Detect which cell encompasses the target text, then output its [x, y] center coordinate. 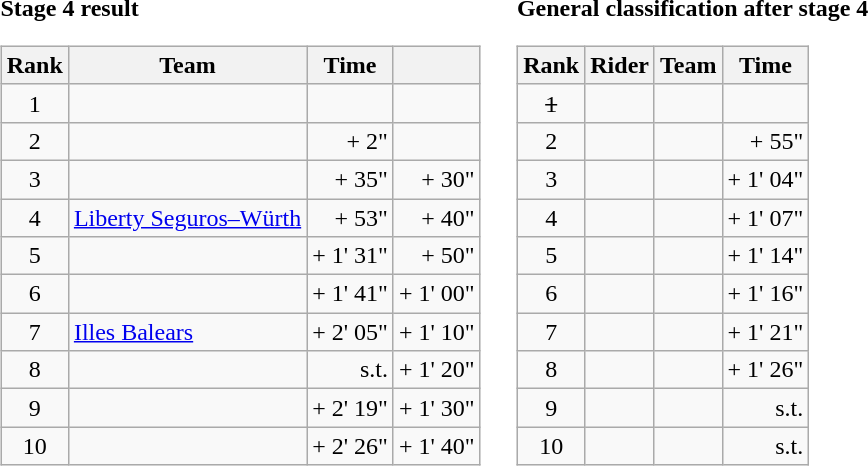
+ 1' 20" [436, 370]
+ 1' 41" [350, 294]
Illes Balears [187, 332]
+ 2' 26" [350, 446]
+ 55" [766, 141]
+ 35" [350, 179]
+ 1' 30" [436, 408]
+ 40" [436, 217]
+ 50" [436, 256]
Rider [620, 65]
+ 1' 16" [766, 294]
+ 1' 14" [766, 256]
+ 2' 05" [350, 332]
+ 2" [350, 141]
+ 1' 40" [436, 446]
+ 1' 07" [766, 217]
+ 1' 04" [766, 179]
+ 1' 21" [766, 332]
Liberty Seguros–Würth [187, 217]
+ 1' 26" [766, 370]
+ 30" [436, 179]
+ 1' 31" [350, 256]
+ 2' 19" [350, 408]
+ 1' 00" [436, 294]
+ 53" [350, 217]
+ 1' 10" [436, 332]
